Return (X, Y) of the center of cell containing provided text 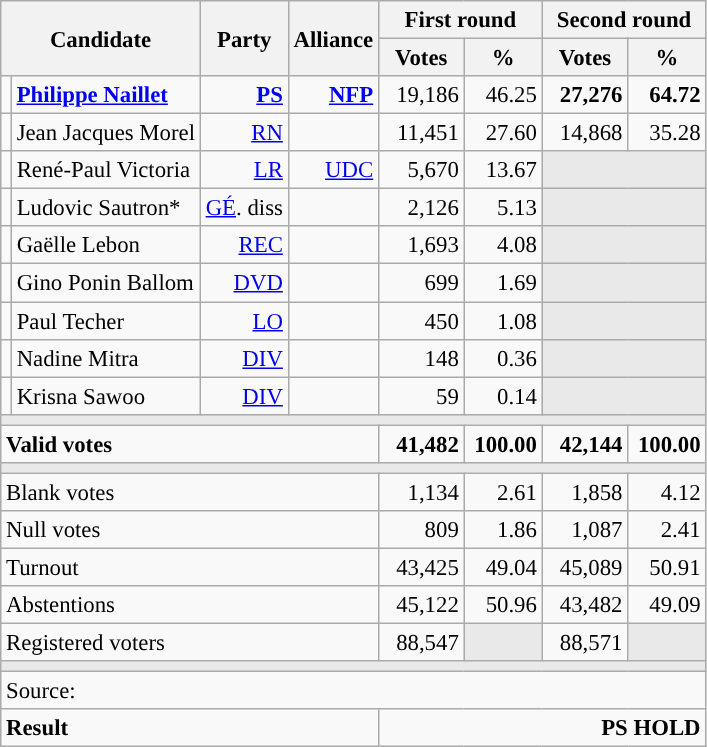
41,482 (421, 444)
Nadine Mitra (106, 358)
Gino Ponin Ballom (106, 283)
PS HOLD (542, 728)
1,134 (421, 492)
RN (244, 133)
Null votes (190, 530)
50.91 (667, 567)
Gaëlle Lebon (106, 245)
43,482 (585, 605)
NFP (333, 95)
Turnout (190, 567)
88,571 (585, 643)
0.36 (503, 358)
REC (244, 245)
2,126 (421, 208)
0.14 (503, 396)
Krisna Sawoo (106, 396)
59 (421, 396)
35.28 (667, 133)
Registered voters (190, 643)
Paul Techer (106, 321)
4.08 (503, 245)
88,547 (421, 643)
Candidate (101, 38)
14,868 (585, 133)
GÉ. diss (244, 208)
LR (244, 170)
5.13 (503, 208)
UDC (333, 170)
First round (460, 20)
René-Paul Victoria (106, 170)
Valid votes (190, 444)
Second round (624, 20)
45,122 (421, 605)
42,144 (585, 444)
11,451 (421, 133)
1,858 (585, 492)
4.12 (667, 492)
50.96 (503, 605)
49.09 (667, 605)
64.72 (667, 95)
Philippe Naillet (106, 95)
Alliance (333, 38)
49.04 (503, 567)
Party (244, 38)
699 (421, 283)
45,089 (585, 567)
1.86 (503, 530)
Ludovic Sautron* (106, 208)
1,087 (585, 530)
Result (190, 728)
46.25 (503, 95)
5,670 (421, 170)
27.60 (503, 133)
1.08 (503, 321)
PS (244, 95)
2.41 (667, 530)
809 (421, 530)
19,186 (421, 95)
DVD (244, 283)
2.61 (503, 492)
Source: (354, 691)
13.67 (503, 170)
27,276 (585, 95)
Jean Jacques Morel (106, 133)
1,693 (421, 245)
450 (421, 321)
Abstentions (190, 605)
LO (244, 321)
43,425 (421, 567)
Blank votes (190, 492)
1.69 (503, 283)
148 (421, 358)
